Detect which cell encompasses the target text, then output its (x, y) center coordinate. 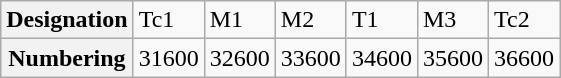
34600 (382, 58)
33600 (310, 58)
M1 (240, 20)
Tc1 (168, 20)
36600 (524, 58)
M2 (310, 20)
Tc2 (524, 20)
31600 (168, 58)
Numbering (67, 58)
M3 (452, 20)
Designation (67, 20)
T1 (382, 20)
32600 (240, 58)
35600 (452, 58)
